Find where the given text appears and provide that cell's center as [x, y] coordinate. 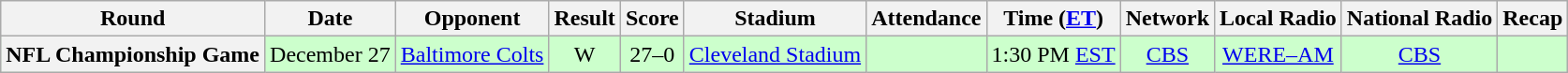
Network [1167, 19]
1:30 PM EST [1053, 54]
NFL Championship Game [133, 54]
Time (ET) [1053, 19]
WERE–AM [1279, 54]
National Radio [1419, 19]
Opponent [472, 19]
December 27 [331, 54]
Cleveland Stadium [775, 54]
Recap [1532, 19]
Baltimore Colts [472, 54]
Local Radio [1279, 19]
Date [331, 19]
Round [133, 19]
Result [584, 19]
Score [652, 19]
27–0 [652, 54]
Stadium [775, 19]
Attendance [926, 19]
W [584, 54]
